Find where the given text appears and provide that cell's center as [x, y] coordinate. 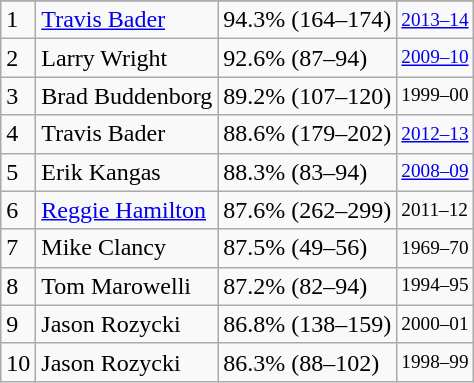
2000–01 [435, 324]
4 [18, 134]
88.3% (83–94) [308, 172]
Tom Marowelli [127, 286]
Reggie Hamilton [127, 210]
8 [18, 286]
1969–70 [435, 248]
2 [18, 58]
3 [18, 96]
87.5% (49–56) [308, 248]
94.3% (164–174) [308, 20]
88.6% (179–202) [308, 134]
86.3% (88–102) [308, 362]
92.6% (87–94) [308, 58]
6 [18, 210]
5 [18, 172]
Mike Clancy [127, 248]
87.2% (82–94) [308, 286]
2011–12 [435, 210]
10 [18, 362]
89.2% (107–120) [308, 96]
2012–13 [435, 134]
2009–10 [435, 58]
2008–09 [435, 172]
1999–00 [435, 96]
9 [18, 324]
1998–99 [435, 362]
Brad Buddenborg [127, 96]
1 [18, 20]
2013–14 [435, 20]
1994–95 [435, 286]
86.8% (138–159) [308, 324]
7 [18, 248]
Larry Wright [127, 58]
87.6% (262–299) [308, 210]
Erik Kangas [127, 172]
